Capture the cell that displays the provided text and extract its (X, Y) central coordinate. 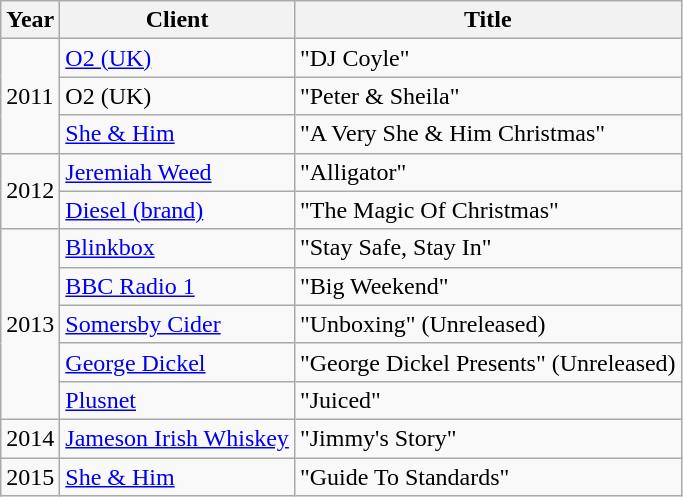
"Jimmy's Story" (488, 438)
Jeremiah Weed (178, 172)
Blinkbox (178, 248)
Year (30, 20)
"A Very She & Him Christmas" (488, 134)
2015 (30, 477)
"Peter & Sheila" (488, 96)
"Guide To Standards" (488, 477)
"George Dickel Presents" (Unreleased) (488, 362)
"Unboxing" (Unreleased) (488, 324)
George Dickel (178, 362)
BBC Radio 1 (178, 286)
Diesel (brand) (178, 210)
2012 (30, 191)
Title (488, 20)
"DJ Coyle" (488, 58)
2013 (30, 324)
Somersby Cider (178, 324)
Plusnet (178, 400)
2011 (30, 96)
2014 (30, 438)
"Juiced" (488, 400)
Client (178, 20)
"Big Weekend" (488, 286)
"Alligator" (488, 172)
"The Magic Of Christmas" (488, 210)
Jameson Irish Whiskey (178, 438)
"Stay Safe, Stay In" (488, 248)
